Provide the (x, y) coordinate of the cell's center where the given text is located.  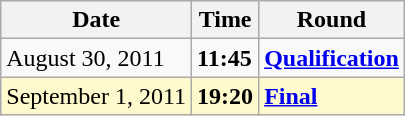
Date (96, 20)
11:45 (226, 58)
September 1, 2011 (96, 96)
Time (226, 20)
Round (332, 20)
Qualification (332, 58)
19:20 (226, 96)
Final (332, 96)
August 30, 2011 (96, 58)
